From the cell containing the given text, extract its center point as [x, y] coordinate. 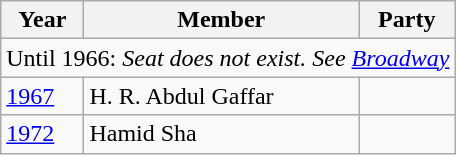
1972 [42, 134]
H. R. Abdul Gaffar [222, 96]
Party [407, 20]
1967 [42, 96]
Member [222, 20]
Until 1966: Seat does not exist. See Broadway [228, 58]
Year [42, 20]
Hamid Sha [222, 134]
